Output the [X, Y] coordinate of the center of the cell containing the given text.  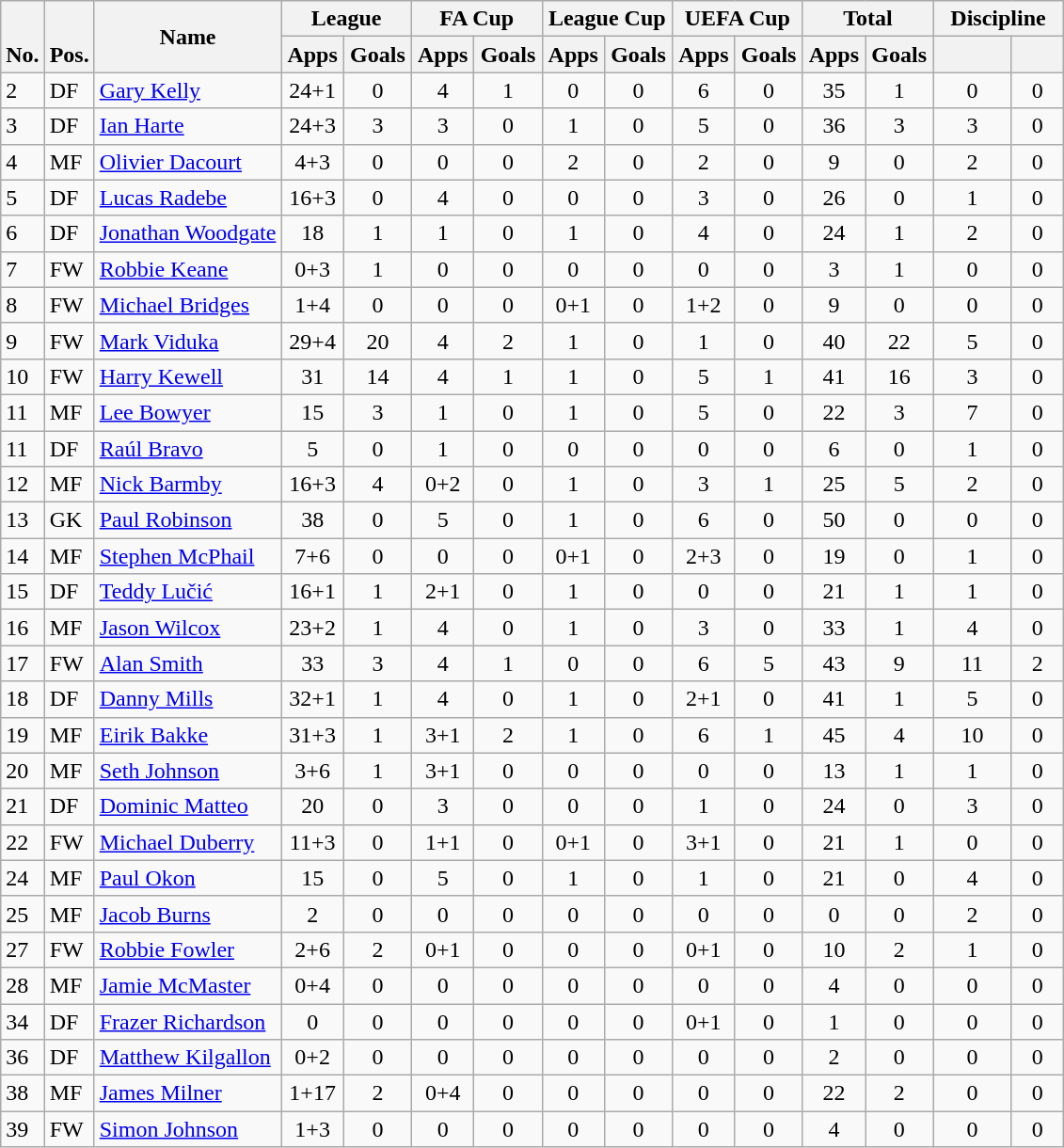
16+1 [312, 592]
28 [23, 985]
Simon Johnson [188, 1129]
11+3 [312, 842]
17 [23, 663]
Paul Robinson [188, 520]
34 [23, 1021]
Mark Viduka [188, 341]
Stephen McPhail [188, 556]
Gary Kelly [188, 90]
23+2 [312, 628]
Seth Johnson [188, 771]
45 [834, 735]
Jamie McMaster [188, 985]
Teddy Lučić [188, 592]
1+3 [312, 1129]
FA Cup [476, 19]
2+3 [704, 556]
12 [23, 485]
Michael Bridges [188, 305]
Alan Smith [188, 663]
Jason Wilcox [188, 628]
Lucas Radebe [188, 198]
40 [834, 341]
29+4 [312, 341]
Eirik Bakke [188, 735]
8 [23, 305]
35 [834, 90]
39 [23, 1129]
UEFA Cup [738, 19]
Lee Bowyer [188, 412]
Discipline [999, 19]
7+6 [312, 556]
24+1 [312, 90]
James Milner [188, 1093]
1+2 [704, 305]
Robbie Fowler [188, 949]
No. [23, 37]
Name [188, 37]
Olivier Dacourt [188, 162]
43 [834, 663]
League Cup [608, 19]
31+3 [312, 735]
Matthew Kilgallon [188, 1058]
1+4 [312, 305]
GK [70, 520]
Raúl Bravo [188, 449]
Total [867, 19]
Pos. [70, 37]
2+6 [312, 949]
Robbie Keane [188, 269]
Ian Harte [188, 126]
50 [834, 520]
32+1 [312, 699]
1+17 [312, 1093]
Frazer Richardson [188, 1021]
3+6 [312, 771]
League [346, 19]
26 [834, 198]
Nick Barmby [188, 485]
4+3 [312, 162]
0+3 [312, 269]
Harry Kewell [188, 376]
Jonathan Woodgate [188, 233]
Michael Duberry [188, 842]
1+1 [442, 842]
24+3 [312, 126]
31 [312, 376]
Dominic Matteo [188, 806]
27 [23, 949]
Jacob Burns [188, 914]
Danny Mills [188, 699]
Paul Okon [188, 878]
